Return [X, Y] of the center of cell containing provided text 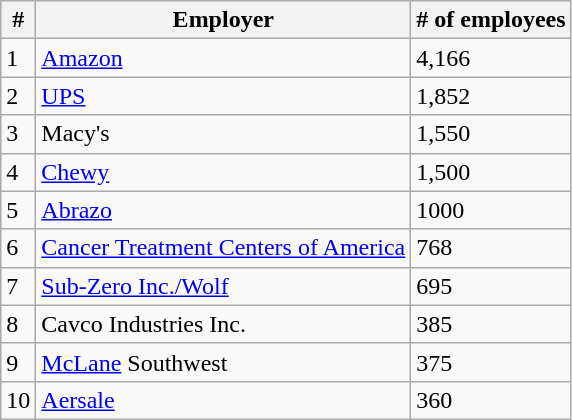
Abrazo [224, 210]
McLane Southwest [224, 362]
1,550 [491, 134]
UPS [224, 96]
9 [18, 362]
375 [491, 362]
1,852 [491, 96]
7 [18, 286]
1 [18, 58]
# of employees [491, 20]
# [18, 20]
Cavco Industries Inc. [224, 324]
Macy's [224, 134]
360 [491, 400]
4 [18, 172]
3 [18, 134]
10 [18, 400]
5 [18, 210]
6 [18, 248]
768 [491, 248]
Sub-Zero Inc./Wolf [224, 286]
Chewy [224, 172]
Cancer Treatment Centers of America [224, 248]
1,500 [491, 172]
385 [491, 324]
Employer [224, 20]
Amazon [224, 58]
8 [18, 324]
695 [491, 286]
2 [18, 96]
1000 [491, 210]
4,166 [491, 58]
Aersale [224, 400]
